Detect which cell encompasses the target text, then output its (X, Y) center coordinate. 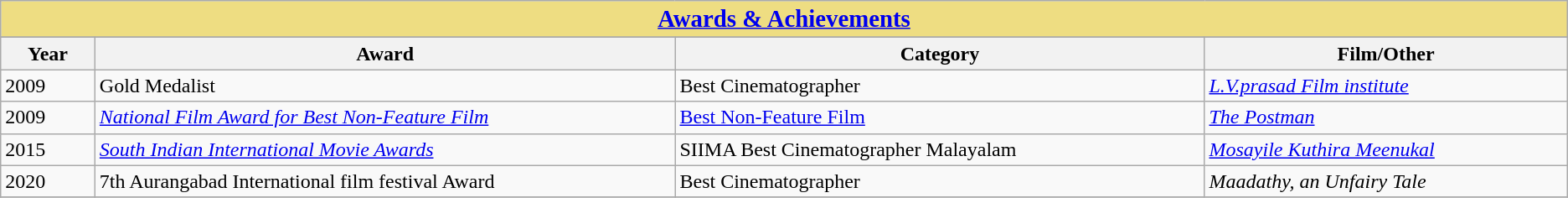
L.V.prasad Film institute (1385, 86)
National Film Award for Best Non-Feature Film (385, 117)
Year (49, 54)
Award (385, 54)
Film/Other (1385, 54)
Mosayile Kuthira Meenukal (1385, 149)
South Indian International Movie Awards (385, 149)
SIIMA Best Cinematographer Malayalam (940, 149)
Best Non-Feature Film (940, 117)
The Postman (1385, 117)
Maadathy, an Unfairy Tale (1385, 181)
7th Aurangabad International film festival Award (385, 181)
Gold Medalist (385, 86)
2020 (49, 181)
Category (940, 54)
Awards & Achievements (784, 19)
2015 (49, 149)
